Determine the [x, y] coordinate at the center of the cell enclosing the given text.  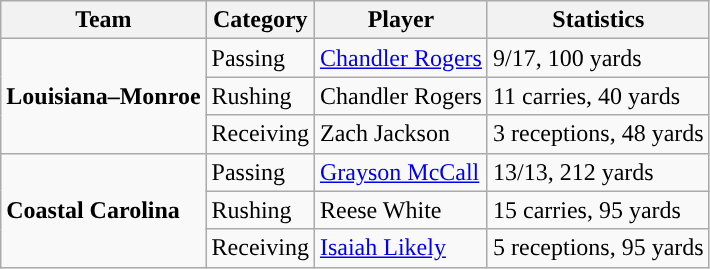
3 receptions, 48 yards [598, 134]
Team [104, 20]
5 receptions, 95 yards [598, 248]
Statistics [598, 20]
11 carries, 40 yards [598, 96]
15 carries, 95 yards [598, 210]
Grayson McCall [400, 172]
Player [400, 20]
Zach Jackson [400, 134]
9/17, 100 yards [598, 58]
Reese White [400, 210]
Isaiah Likely [400, 248]
13/13, 212 yards [598, 172]
Louisiana–Monroe [104, 96]
Category [260, 20]
Coastal Carolina [104, 210]
